Locate the cell with the specified text and output its (X, Y) center coordinate. 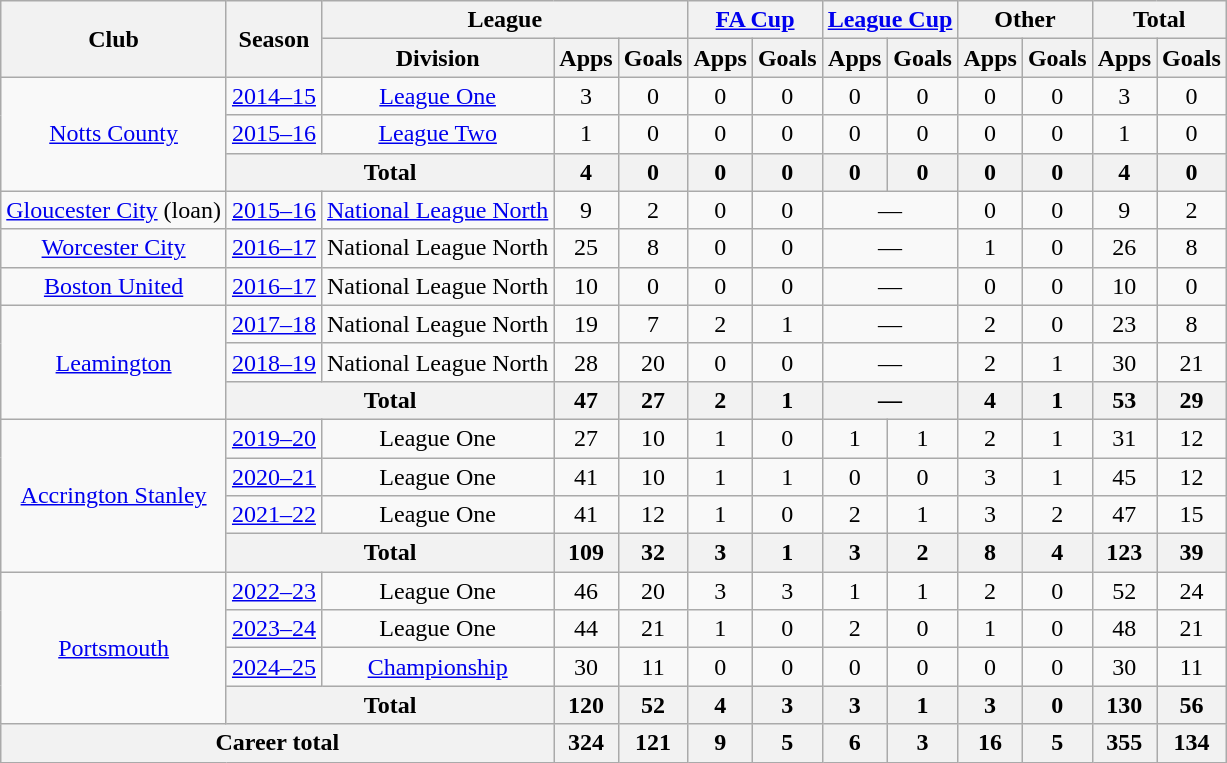
355 (1124, 743)
23 (1124, 324)
6 (854, 743)
39 (1192, 553)
120 (586, 705)
121 (653, 743)
Boston United (114, 286)
League (504, 20)
Championship (437, 667)
Worcester City (114, 248)
2023–24 (274, 629)
League Cup (890, 20)
31 (1124, 438)
32 (653, 553)
Portsmouth (114, 648)
2017–18 (274, 324)
2019–20 (274, 438)
Division (437, 58)
Accrington Stanley (114, 495)
Leamington (114, 362)
Other (1025, 20)
7 (653, 324)
48 (1124, 629)
2018–19 (274, 362)
Career total (278, 743)
2021–22 (274, 515)
Notts County (114, 134)
League Two (437, 134)
134 (1192, 743)
2020–21 (274, 477)
19 (586, 324)
109 (586, 553)
45 (1124, 477)
25 (586, 248)
29 (1192, 400)
46 (586, 591)
28 (586, 362)
24 (1192, 591)
26 (1124, 248)
53 (1124, 400)
324 (586, 743)
Club (114, 39)
2014–15 (274, 96)
56 (1192, 705)
2024–25 (274, 667)
16 (990, 743)
2022–23 (274, 591)
Gloucester City (loan) (114, 210)
15 (1192, 515)
FA Cup (755, 20)
130 (1124, 705)
Season (274, 39)
44 (586, 629)
123 (1124, 553)
